Return the (X, Y) coordinate for the center point of the cell that contains the specified text.  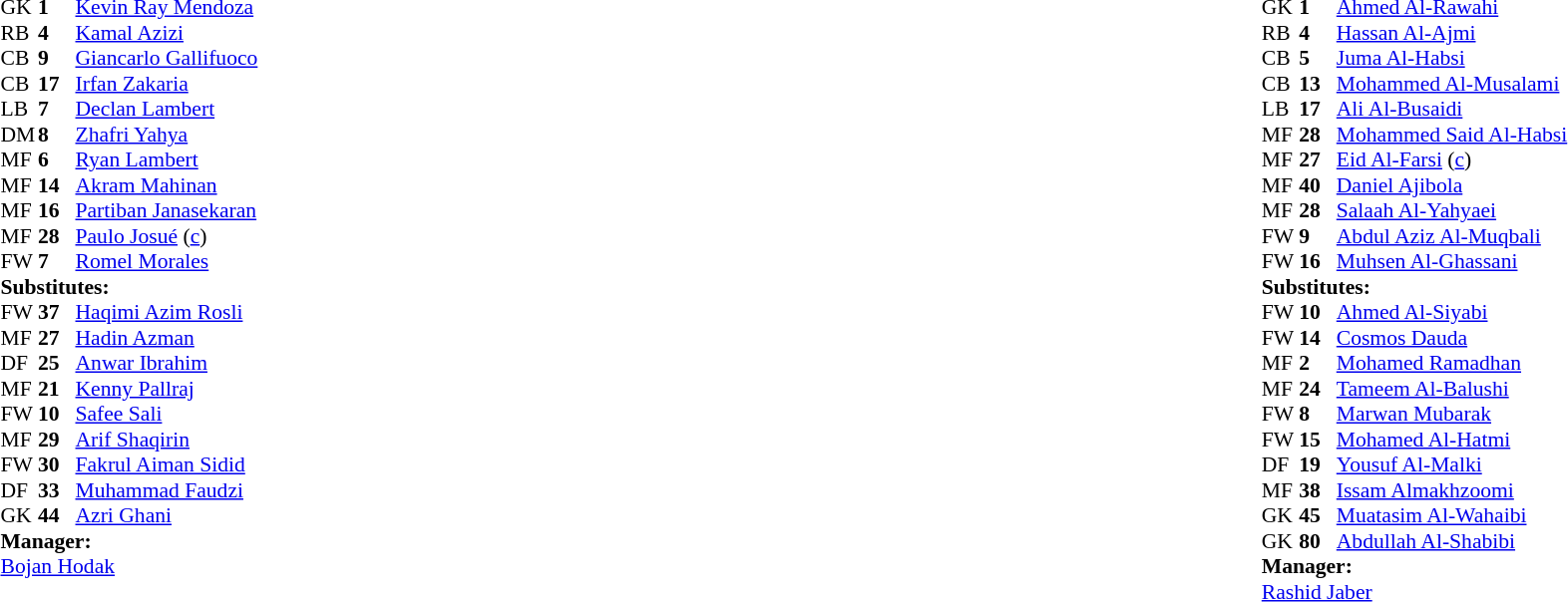
Issam Almakhzoomi (1452, 490)
Akram Mahinan (168, 185)
Declan Lambert (168, 109)
40 (1318, 185)
Haqimi Azim Rosli (168, 312)
Cosmos Dauda (1452, 338)
Hassan Al-Ajmi (1452, 33)
Giancarlo Gallifuoco (168, 59)
Ryan Lambert (168, 160)
6 (57, 160)
19 (1318, 465)
Juma Al-Habsi (1452, 59)
Yousuf Al-Malki (1452, 465)
21 (57, 389)
38 (1318, 490)
Paulo Josué (c) (168, 236)
Hadin Azman (168, 338)
Arif Shaqirin (168, 440)
37 (57, 312)
29 (57, 440)
45 (1318, 515)
DM (19, 135)
2 (1318, 364)
13 (1318, 84)
5 (1318, 59)
Mohamed Al-Hatmi (1452, 440)
Azri Ghani (168, 515)
Abdullah Al-Shabibi (1452, 541)
Muatasim Al-Wahaibi (1452, 515)
Salaah Al-Yahyaei (1452, 210)
Eid Al-Farsi (c) (1452, 160)
Mohamed Ramadhan (1452, 364)
Ahmed Al-Siyabi (1452, 312)
80 (1318, 541)
15 (1318, 440)
Safee Sali (168, 414)
Kamal Azizi (168, 33)
Fakrul Aiman Sidid (168, 465)
Marwan Mubarak (1452, 414)
Muhammad Faudzi (168, 490)
Muhsen Al-Ghassani (1452, 262)
Kenny Pallraj (168, 389)
Daniel Ajibola (1452, 185)
Mohammed Said Al-Habsi (1452, 135)
Ali Al-Busaidi (1452, 109)
24 (1318, 389)
25 (57, 364)
Anwar Ibrahim (168, 364)
Romel Morales (168, 262)
Zhafri Yahya (168, 135)
Tameem Al-Balushi (1452, 389)
Irfan Zakaria (168, 84)
Partiban Janasekaran (168, 210)
30 (57, 465)
Bojan Hodak (129, 567)
33 (57, 490)
Mohammed Al-Musalami (1452, 84)
44 (57, 515)
Abdul Aziz Al-Muqbali (1452, 236)
